Identify which cell holds the provided text, then report its (x, y) central coordinate. 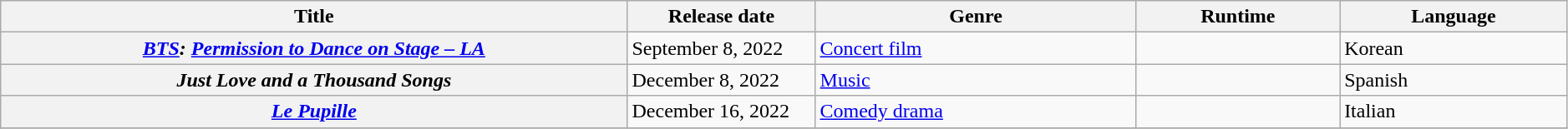
Comedy drama (976, 112)
Just Love and a Thousand Songs (314, 80)
Runtime (1238, 17)
Korean (1454, 48)
Title (314, 17)
Italian (1454, 112)
Release date (722, 17)
BTS: Permission to Dance on Stage – LA (314, 48)
December 8, 2022 (722, 80)
December 16, 2022 (722, 112)
September 8, 2022 (722, 48)
Le Pupille (314, 112)
Spanish (1454, 80)
Music (976, 80)
Concert film (976, 48)
Genre (976, 17)
Language (1454, 17)
